Detect which cell encompasses the target text, then output its (x, y) center coordinate. 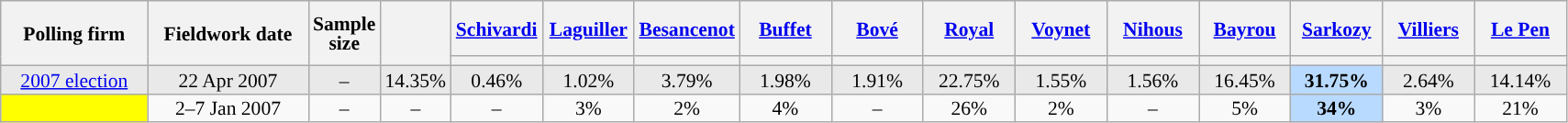
16.45% (1245, 79)
34% (1337, 108)
Sarkozy (1337, 28)
Samplesize (344, 33)
Polling firm (74, 33)
1.02% (588, 79)
2–7 Jan 2007 (228, 108)
Nihous (1152, 28)
26% (969, 108)
14.35% (415, 79)
Voynet (1061, 28)
Buffet (785, 28)
2007 election (74, 79)
31.75% (1337, 79)
1.55% (1061, 79)
Fieldwork date (228, 33)
4% (785, 108)
Bayrou (1245, 28)
2.64% (1429, 79)
1.56% (1152, 79)
Villiers (1429, 28)
1.91% (877, 79)
Laguiller (588, 28)
Schivardi (496, 28)
14.14% (1520, 79)
5% (1245, 108)
1.98% (785, 79)
3.79% (686, 79)
Royal (969, 28)
Besancenot (686, 28)
Le Pen (1520, 28)
21% (1520, 108)
22 Apr 2007 (228, 79)
0.46% (496, 79)
22.75% (969, 79)
Bové (877, 28)
